Capture the cell that displays the provided text and extract its (x, y) central coordinate. 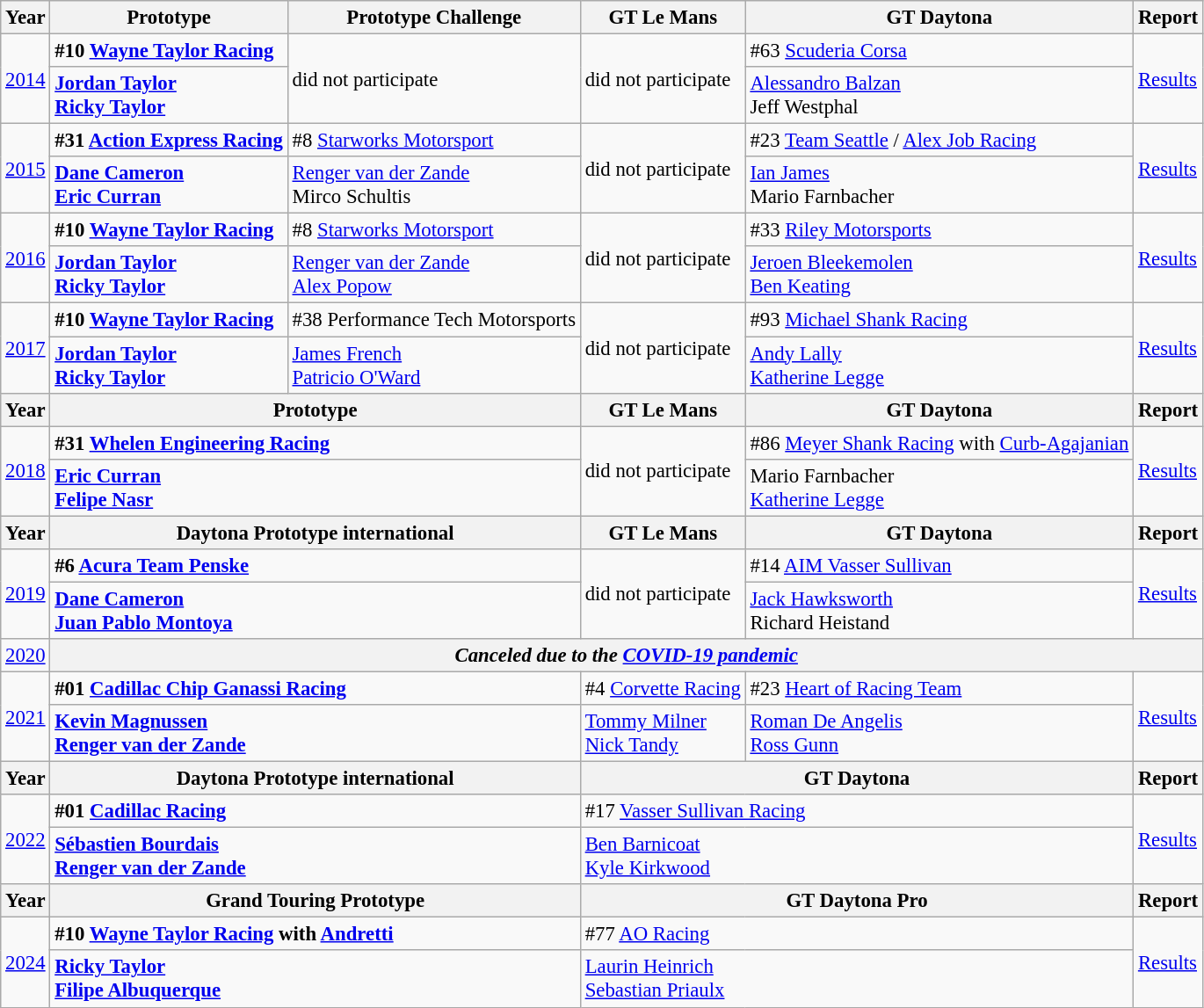
Mario Farnbacher Katherine Legge (939, 487)
#38 Performance Tech Motorsports (434, 320)
James French Patricio O'Ward (434, 366)
Dane Cameron Eric Curran (169, 185)
Dane Cameron Juan Pablo Montoya (315, 610)
Ben Barnicoat Kyle Kirkwood (856, 856)
Ian James Mario Farnbacher (939, 185)
Renger van der Zande Mirco Schultis (434, 185)
Sébastien Bourdais Renger van der Zande (315, 856)
2019 (25, 594)
2022 (25, 839)
#01 Cadillac Chip Ganassi Racing (315, 688)
2017 (25, 348)
Roman De Angelis Ross Gunn (939, 733)
2015 (25, 169)
2016 (25, 258)
2021 (25, 716)
Grand Touring Prototype (315, 901)
2018 (25, 471)
#33 Riley Motorsports (939, 230)
Canceled due to the COVID-19 pandemic (627, 656)
GT Daytona Pro (856, 901)
Prototype Challenge (434, 18)
#86 Meyer Shank Racing with Curb-Agajanian (939, 443)
Laurin Heinrich Sebastian Priaulx (856, 979)
Andy Lally Katherine Legge (939, 366)
#23 Team Seattle / Alex Job Racing (939, 141)
#77 AO Racing (856, 934)
Eric Curran Felipe Nasr (315, 487)
#14 AIM Vasser Sullivan (939, 566)
2014 (25, 79)
Renger van der Zande Alex Popow (434, 274)
Ricky Taylor Filipe Albuquerque (315, 979)
#31 Whelen Engineering Racing (315, 443)
#17 Vasser Sullivan Racing (856, 811)
#10 Wayne Taylor Racing with Andretti (315, 934)
#6 Acura Team Penske (315, 566)
#63 Scuderia Corsa (939, 51)
#31 Action Express Racing (169, 141)
#23 Heart of Racing Team (939, 688)
Jack Hawksworth Richard Heistand (939, 610)
#01 Cadillac Racing (315, 811)
2024 (25, 962)
#93 Michael Shank Racing (939, 320)
Jeroen Bleekemolen Ben Keating (939, 274)
Alessandro Balzan Jeff Westphal (939, 95)
Tommy Milner Nick Tandy (663, 733)
#4 Corvette Racing (663, 688)
Kevin Magnussen Renger van der Zande (315, 733)
2020 (25, 656)
